Provide the [X, Y] coordinate of the cell's center where the given text is located.  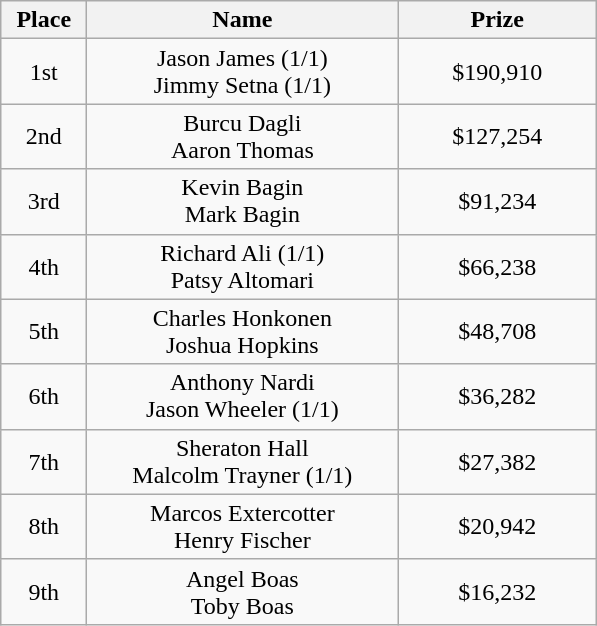
Charles Honkonen Joshua Hopkins [242, 332]
Place [44, 20]
$16,232 [498, 592]
Richard Ali (1/1) Patsy Altomari [242, 266]
Kevin Bagin Mark Bagin [242, 202]
4th [44, 266]
$190,910 [498, 72]
Burcu Dagli Aaron Thomas [242, 136]
7th [44, 462]
$91,234 [498, 202]
Anthony Nardi Jason Wheeler (1/1) [242, 396]
9th [44, 592]
$66,238 [498, 266]
$27,382 [498, 462]
2nd [44, 136]
$48,708 [498, 332]
1st [44, 72]
$20,942 [498, 526]
Marcos Extercotter Henry Fischer [242, 526]
5th [44, 332]
8th [44, 526]
Name [242, 20]
$127,254 [498, 136]
Angel Boas Toby Boas [242, 592]
Prize [498, 20]
3rd [44, 202]
Sheraton Hall Malcolm Trayner (1/1) [242, 462]
6th [44, 396]
Jason James (1/1) Jimmy Setna (1/1) [242, 72]
$36,282 [498, 396]
